Return (x, y) of the center of cell containing provided text 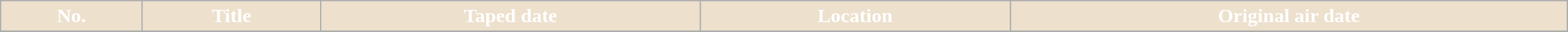
Location (855, 16)
No. (71, 16)
Title (232, 16)
Original air date (1289, 16)
Taped date (510, 16)
